Search for the cell housing the specified text and yield its [X, Y] center coordinate. 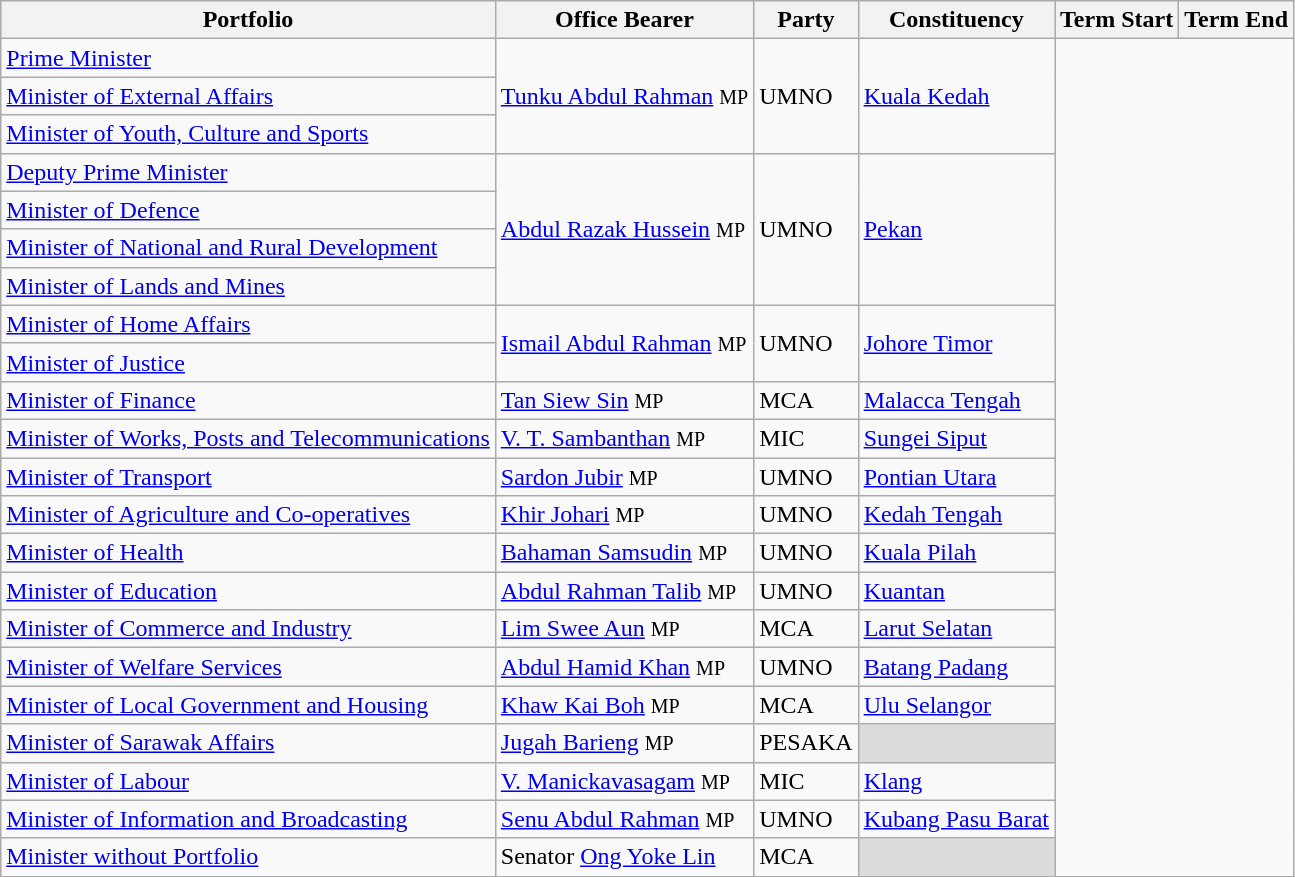
Minister of Health [248, 553]
Minister of Commerce and Industry [248, 629]
Pekan [956, 229]
Senator Ong Yoke Lin [624, 857]
Kubang Pasu Barat [956, 819]
Minister of External Affairs [248, 96]
Minister of National and Rural Development [248, 248]
Kuala Kedah [956, 96]
Minister of Justice [248, 362]
Minister of Welfare Services [248, 667]
Constituency [956, 20]
Minister of Education [248, 591]
Kedah Tengah [956, 515]
Term Start [1116, 20]
Tan Siew Sin MP [624, 400]
Ismail Abdul Rahman MP [624, 343]
Minister of Finance [248, 400]
Minister of Local Government and Housing [248, 705]
Abdul Hamid Khan MP [624, 667]
Batang Padang [956, 667]
Minister of Transport [248, 477]
Kuala Pilah [956, 553]
Prime Minister [248, 58]
Minister of Lands and Mines [248, 286]
PESAKA [806, 743]
Senu Abdul Rahman MP [624, 819]
Minister of Information and Broadcasting [248, 819]
Portfolio [248, 20]
Kuantan [956, 591]
V. Manickavasagam MP [624, 781]
Abdul Razak Hussein MP [624, 229]
Sardon Jubir MP [624, 477]
Abdul Rahman Talib MP [624, 591]
Minister of Agriculture and Co-operatives [248, 515]
Minister of Home Affairs [248, 324]
Khir Johari MP [624, 515]
Jugah Barieng MP [624, 743]
Malacca Tengah [956, 400]
Minister of Defence [248, 210]
Party [806, 20]
Minister of Works, Posts and Telecommunications [248, 438]
Minister without Portfolio [248, 857]
Lim Swee Aun MP [624, 629]
Minister of Youth, Culture and Sports [248, 134]
Minister of Sarawak Affairs [248, 743]
Johore Timor [956, 343]
Bahaman Samsudin MP [624, 553]
Klang [956, 781]
Term End [1236, 20]
Khaw Kai Boh MP [624, 705]
Tunku Abdul Rahman MP [624, 96]
Larut Selatan [956, 629]
Pontian Utara [956, 477]
Minister of Labour [248, 781]
Deputy Prime Minister [248, 172]
V. T. Sambanthan MP [624, 438]
Sungei Siput [956, 438]
Ulu Selangor [956, 705]
Office Bearer [624, 20]
